For the text-containing cell, return its midpoint in [X, Y] coordinate format. 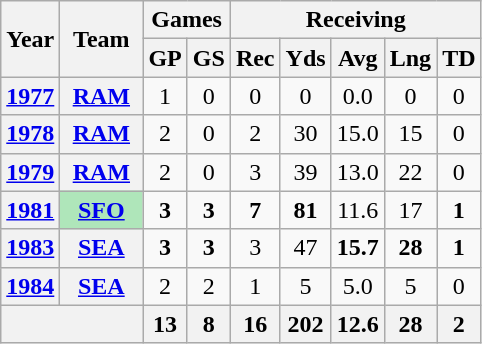
Year [30, 39]
Games [186, 20]
17 [410, 210]
Avg [358, 58]
Yds [306, 58]
15 [410, 134]
1983 [30, 248]
15.0 [358, 134]
13.0 [358, 172]
11.6 [358, 210]
SFO [102, 210]
13 [165, 324]
16 [255, 324]
22 [410, 172]
Rec [255, 58]
1978 [30, 134]
47 [306, 248]
202 [306, 324]
GP [165, 58]
30 [306, 134]
TD [459, 58]
1981 [30, 210]
Team [102, 39]
1984 [30, 286]
0.0 [358, 96]
7 [255, 210]
8 [208, 324]
1977 [30, 96]
GS [208, 58]
1979 [30, 172]
39 [306, 172]
15.7 [358, 248]
Lng [410, 58]
12.6 [358, 324]
5.0 [358, 286]
Receiving [356, 20]
81 [306, 210]
